Locate the cell with the specified text and output its [X, Y] center coordinate. 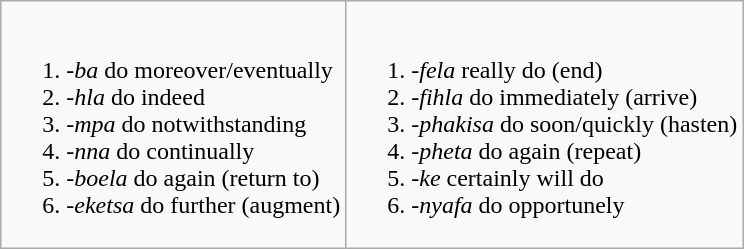
-ba do moreover/eventually -hla do indeed -mpa do notwithstanding -nna do continually -boela do again (return to) -eketsa do further (augment) [174, 125]
